Determine the (X, Y) coordinate at the center of the cell enclosing the given text.  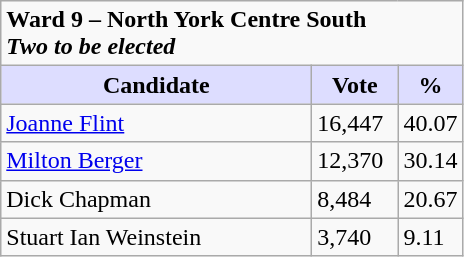
3,740 (355, 237)
Stuart Ian Weinstein (156, 237)
% (430, 85)
Dick Chapman (156, 199)
20.67 (430, 199)
Ward 9 – North York Centre South Two to be elected (232, 34)
Joanne Flint (156, 123)
Vote (355, 85)
Milton Berger (156, 161)
12,370 (355, 161)
Candidate (156, 85)
40.07 (430, 123)
16,447 (355, 123)
30.14 (430, 161)
8,484 (355, 199)
9.11 (430, 237)
